Detect which cell encompasses the target text, then output its [x, y] center coordinate. 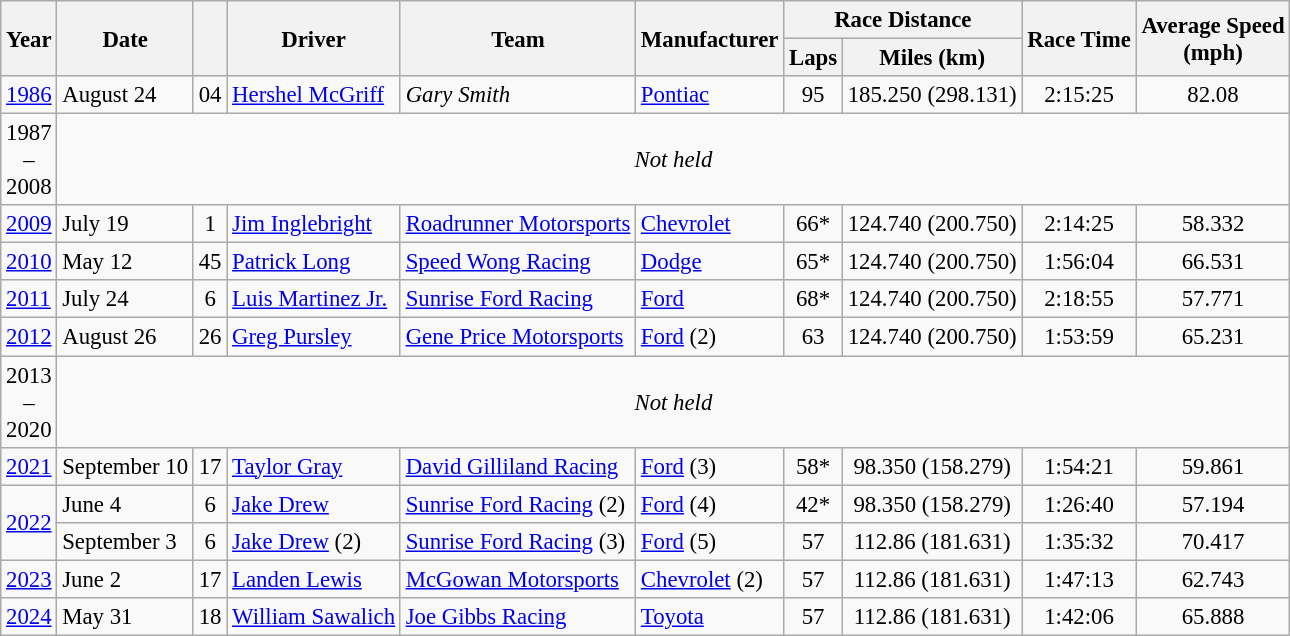
Ford [710, 299]
2021 [29, 466]
63 [814, 337]
Average Speed(mph) [1213, 38]
Driver [314, 38]
September 3 [125, 541]
Chevrolet [710, 224]
Patrick Long [314, 262]
Joe Gibbs Racing [518, 617]
Sunrise Ford Racing (2) [518, 504]
57.194 [1213, 504]
65* [814, 262]
2010 [29, 262]
Gene Price Motorsports [518, 337]
2013–2020 [29, 402]
Ford (4) [710, 504]
Team [518, 38]
66* [814, 224]
1:26:40 [1079, 504]
65.231 [1213, 337]
Jake Drew (2) [314, 541]
September 10 [125, 466]
William Sawalich [314, 617]
Greg Pursley [314, 337]
04 [210, 95]
2009 [29, 224]
Dodge [710, 262]
66.531 [1213, 262]
1:35:32 [1079, 541]
Race Distance [903, 20]
David Gilliland Racing [518, 466]
Hershel McGriff [314, 95]
1:53:59 [1079, 337]
Date [125, 38]
2:18:55 [1079, 299]
Year [29, 38]
June 2 [125, 579]
185.250 (298.131) [932, 95]
August 24 [125, 95]
Laps [814, 58]
Ford (3) [710, 466]
Chevrolet (2) [710, 579]
July 19 [125, 224]
May 12 [125, 262]
Ford (5) [710, 541]
65.888 [1213, 617]
Landen Lewis [314, 579]
18 [210, 617]
95 [814, 95]
2011 [29, 299]
June 4 [125, 504]
Toyota [710, 617]
Sunrise Ford Racing (3) [518, 541]
2024 [29, 617]
1986 [29, 95]
58.332 [1213, 224]
2:15:25 [1079, 95]
2012 [29, 337]
Race Time [1079, 38]
Sunrise Ford Racing [518, 299]
1:56:04 [1079, 262]
2:14:25 [1079, 224]
Speed Wong Racing [518, 262]
26 [210, 337]
Taylor Gray [314, 466]
Pontiac [710, 95]
Jake Drew [314, 504]
2022 [29, 522]
82.08 [1213, 95]
1:47:13 [1079, 579]
1987–2008 [29, 160]
1:54:21 [1079, 466]
Roadrunner Motorsports [518, 224]
May 31 [125, 617]
Miles (km) [932, 58]
Ford (2) [710, 337]
45 [210, 262]
59.861 [1213, 466]
McGowan Motorsports [518, 579]
57.771 [1213, 299]
Manufacturer [710, 38]
1 [210, 224]
68* [814, 299]
62.743 [1213, 579]
Jim Inglebright [314, 224]
42* [814, 504]
58* [814, 466]
July 24 [125, 299]
2023 [29, 579]
Luis Martinez Jr. [314, 299]
August 26 [125, 337]
Gary Smith [518, 95]
70.417 [1213, 541]
1:42:06 [1079, 617]
